From the cell containing the given text, extract its center point as [X, Y] coordinate. 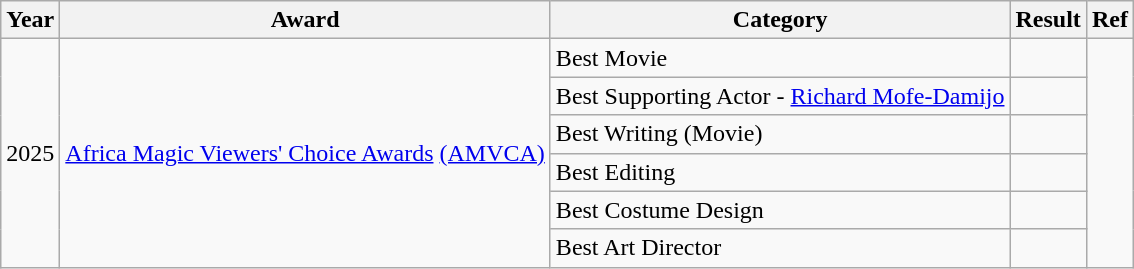
Best Editing [780, 172]
Africa Magic Viewers' Choice Awards (AMVCA) [306, 153]
Ref [1110, 20]
Award [306, 20]
Best Movie [780, 58]
Category [780, 20]
Best Art Director [780, 248]
Result [1048, 20]
Year [30, 20]
Best Costume Design [780, 210]
Best Supporting Actor - Richard Mofe-Damijo [780, 96]
Best Writing (Movie) [780, 134]
2025 [30, 153]
